Find where the given text appears and provide that cell's center as [X, Y] coordinate. 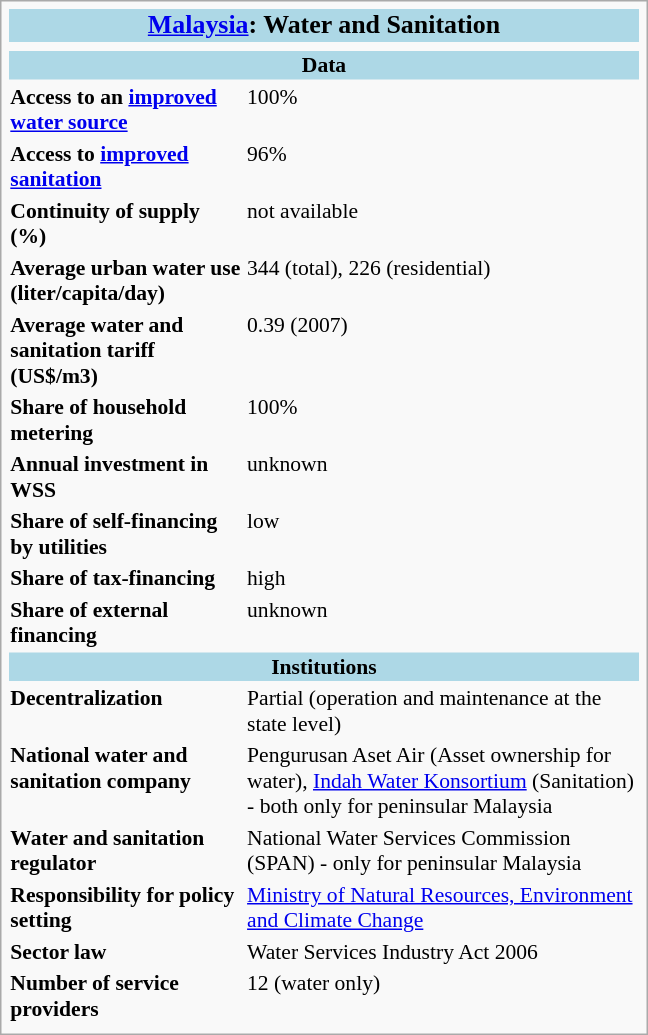
Water and sanitation regulator [126, 850]
Annual investment in WSS [126, 477]
Share of self-financing by utilities [126, 534]
Malaysia: Water and Sanitation [324, 26]
Share of tax-financing [126, 578]
12 (water only) [443, 996]
low [443, 534]
National Water Services Commission (SPAN) - only for peninsular Malaysia [443, 850]
0.39 (2007) [443, 350]
Share of household metering [126, 420]
Share of external financing [126, 622]
Pengurusan Aset Air (Asset ownership for water), Indah Water Konsortium (Sanitation) - both only for peninsular Malaysia [443, 781]
not available [443, 223]
Partial (operation and maintenance at the state level) [443, 711]
Data [324, 65]
Decentralization [126, 711]
high [443, 578]
Average urban water use (liter/capita/day) [126, 280]
Water Services Industry Act 2006 [443, 951]
Sector law [126, 951]
Access to an improved water source [126, 109]
Number of service providers [126, 996]
Institutions [324, 666]
Access to improved sanitation [126, 166]
96% [443, 166]
Responsibility for policy setting [126, 907]
344 (total), 226 (residential) [443, 280]
National water and sanitation company [126, 781]
Ministry of Natural Resources, Environment and Climate Change [443, 907]
Average water and sanitation tariff (US$/m3) [126, 350]
Continuity of supply (%) [126, 223]
